Scan for the cell matching the given text and deliver its (x, y) coordinate at center. 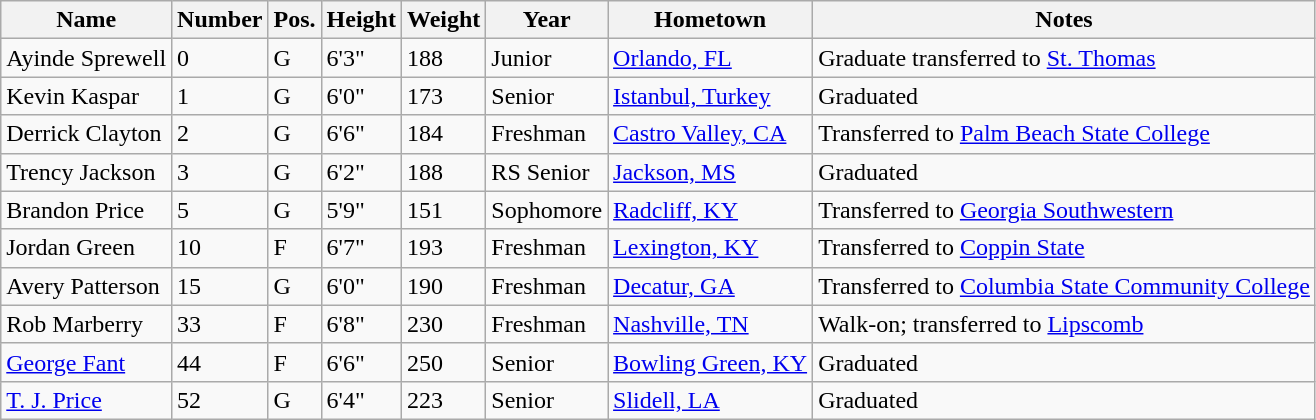
52 (220, 400)
Radcliff, KY (710, 210)
Trency Jackson (86, 172)
Sophomore (547, 210)
Nashville, TN (710, 324)
6'7" (361, 248)
Bowling Green, KY (710, 362)
223 (443, 400)
Derrick Clayton (86, 134)
Jordan Green (86, 248)
5 (220, 210)
Height (361, 20)
Kevin Kaspar (86, 96)
6'2" (361, 172)
Hometown (710, 20)
T. J. Price (86, 400)
Number (220, 20)
15 (220, 286)
Jackson, MS (710, 172)
6'8" (361, 324)
Transferred to Coppin State (1064, 248)
250 (443, 362)
Brandon Price (86, 210)
Ayinde Sprewell (86, 58)
1 (220, 96)
Notes (1064, 20)
173 (443, 96)
193 (443, 248)
George Fant (86, 362)
6'4" (361, 400)
Avery Patterson (86, 286)
0 (220, 58)
190 (443, 286)
Transferred to Columbia State Community College (1064, 286)
Graduate transferred to St. Thomas (1064, 58)
6'3" (361, 58)
RS Senior (547, 172)
Pos. (294, 20)
184 (443, 134)
Transferred to Palm Beach State College (1064, 134)
33 (220, 324)
Lexington, KY (710, 248)
Decatur, GA (710, 286)
Walk-on; transferred to Lipscomb (1064, 324)
Slidell, LA (710, 400)
Name (86, 20)
Istanbul, Turkey (710, 96)
3 (220, 172)
5'9" (361, 210)
Weight (443, 20)
Junior (547, 58)
151 (443, 210)
Transferred to Georgia Southwestern (1064, 210)
2 (220, 134)
Orlando, FL (710, 58)
Rob Marberry (86, 324)
230 (443, 324)
10 (220, 248)
Year (547, 20)
44 (220, 362)
Castro Valley, CA (710, 134)
